Output the (X, Y) coordinate of the center of the cell containing the given text.  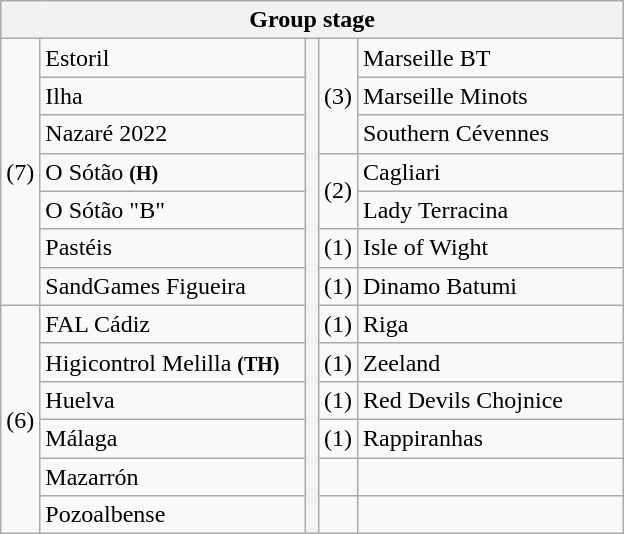
(2) (338, 191)
Ilha (173, 96)
(7) (20, 172)
O Sótão "B" (173, 210)
Huelva (173, 400)
Marseille Minots (490, 96)
Lady Terracina (490, 210)
Dinamo Batumi (490, 286)
SandGames Figueira (173, 286)
Southern Cévennes (490, 134)
O Sótão (H) (173, 172)
Pozoalbense (173, 515)
Red Devils Chojnice (490, 400)
Málaga (173, 438)
FAL Cádiz (173, 324)
Group stage (312, 20)
Mazarrón (173, 477)
(6) (20, 419)
Higicontrol Melilla (TH) (173, 362)
Zeeland (490, 362)
Pastéis (173, 248)
Isle of Wight (490, 248)
Marseille BT (490, 58)
Estoril (173, 58)
Cagliari (490, 172)
(3) (338, 96)
Rappiranhas (490, 438)
Nazaré 2022 (173, 134)
Riga (490, 324)
